Return the [X, Y] coordinate for the center point of the cell that contains the specified text.  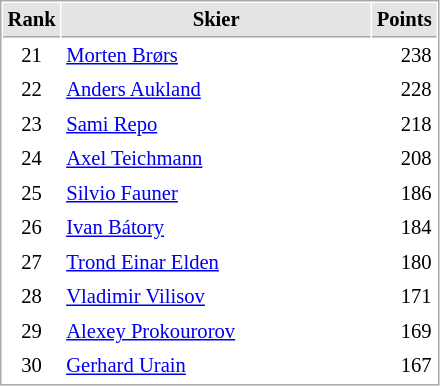
186 [404, 194]
23 [32, 124]
Silvio Fauner [216, 194]
184 [404, 228]
Skier [216, 20]
180 [404, 262]
Sami Repo [216, 124]
24 [32, 158]
25 [32, 194]
Ivan Bátory [216, 228]
Alexey Prokourorov [216, 332]
21 [32, 56]
Points [404, 20]
208 [404, 158]
Axel Teichmann [216, 158]
30 [32, 366]
26 [32, 228]
28 [32, 296]
169 [404, 332]
Anders Aukland [216, 90]
Gerhard Urain [216, 366]
27 [32, 262]
218 [404, 124]
Vladimir Vilisov [216, 296]
Trond Einar Elden [216, 262]
167 [404, 366]
22 [32, 90]
228 [404, 90]
Rank [32, 20]
171 [404, 296]
29 [32, 332]
Morten Brørs [216, 56]
238 [404, 56]
